From the cell containing the given text, extract its center point as [X, Y] coordinate. 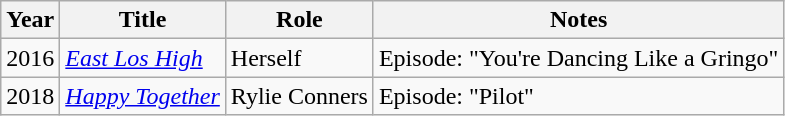
East Los High [143, 58]
Year [30, 20]
2016 [30, 58]
Rylie Conners [299, 96]
Episode: "Pilot" [578, 96]
Happy Together [143, 96]
Notes [578, 20]
Title [143, 20]
2018 [30, 96]
Role [299, 20]
Herself [299, 58]
Episode: "You're Dancing Like a Gringo" [578, 58]
